Locate the cell with the specified text and output its [X, Y] center coordinate. 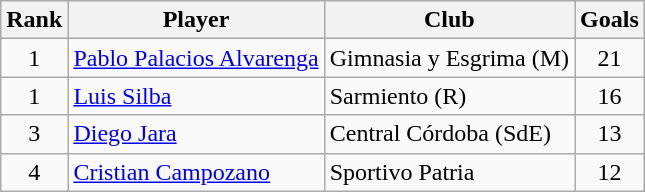
Gimnasia y Esgrima (M) [449, 58]
3 [34, 134]
Sportivo Patria [449, 172]
Diego Jara [196, 134]
13 [610, 134]
Cristian Campozano [196, 172]
Central Córdoba (SdE) [449, 134]
Sarmiento (R) [449, 96]
Goals [610, 20]
16 [610, 96]
Rank [34, 20]
Luis Silba [196, 96]
21 [610, 58]
Club [449, 20]
Pablo Palacios Alvarenga [196, 58]
4 [34, 172]
12 [610, 172]
Player [196, 20]
